Scan for the cell matching the given text and deliver its (x, y) coordinate at center. 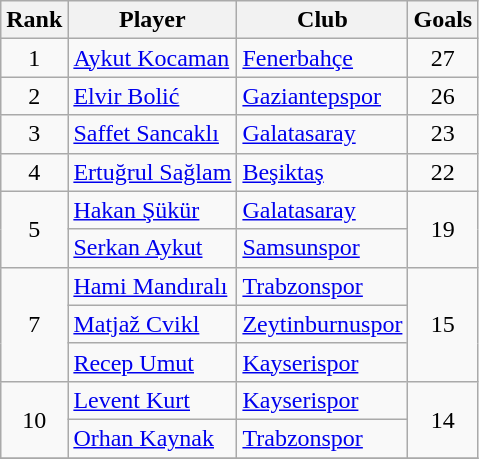
15 (443, 324)
19 (443, 229)
Gaziantepspor (322, 96)
23 (443, 134)
14 (443, 419)
26 (443, 96)
5 (34, 229)
27 (443, 58)
Player (152, 20)
Goals (443, 20)
Hakan Şükür (152, 210)
Ertuğrul Sağlam (152, 172)
10 (34, 419)
Saffet Sancaklı (152, 134)
Hami Mandıralı (152, 286)
Serkan Aykut (152, 248)
22 (443, 172)
7 (34, 324)
Levent Kurt (152, 400)
1 (34, 58)
Zeytinburnuspor (322, 324)
Fenerbahçe (322, 58)
Rank (34, 20)
2 (34, 96)
Orhan Kaynak (152, 438)
Samsunspor (322, 248)
Recep Umut (152, 362)
Beşiktaş (322, 172)
3 (34, 134)
Elvir Bolić (152, 96)
4 (34, 172)
Aykut Kocaman (152, 58)
Matjaž Cvikl (152, 324)
Club (322, 20)
